For the text-containing cell, return its midpoint in [x, y] coordinate format. 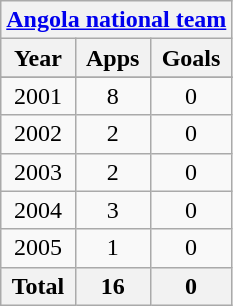
3 [112, 210]
Goals [191, 58]
Angola national team [116, 20]
Year [38, 58]
2003 [38, 172]
16 [112, 286]
2001 [38, 96]
Total [38, 286]
2004 [38, 210]
8 [112, 96]
2005 [38, 248]
Apps [112, 58]
2002 [38, 134]
1 [112, 248]
